Provide the (X, Y) coordinate of the cell's center where the given text is located.  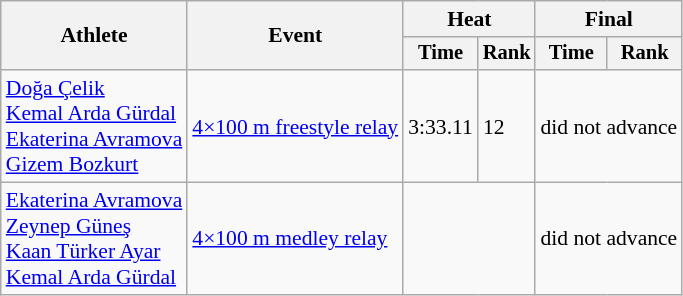
Athlete (94, 36)
12 (507, 126)
Heat (469, 19)
Event (295, 36)
3:33.11 (440, 126)
Ekaterina AvramovaZeynep GüneşKaan Türker AyarKemal Arda Gürdal (94, 239)
Doğa ÇelikKemal Arda GürdalEkaterina AvramovaGizem Bozkurt (94, 126)
Final (608, 19)
4×100 m medley relay (295, 239)
4×100 m freestyle relay (295, 126)
